Scan for the cell matching the given text and deliver its (x, y) coordinate at center. 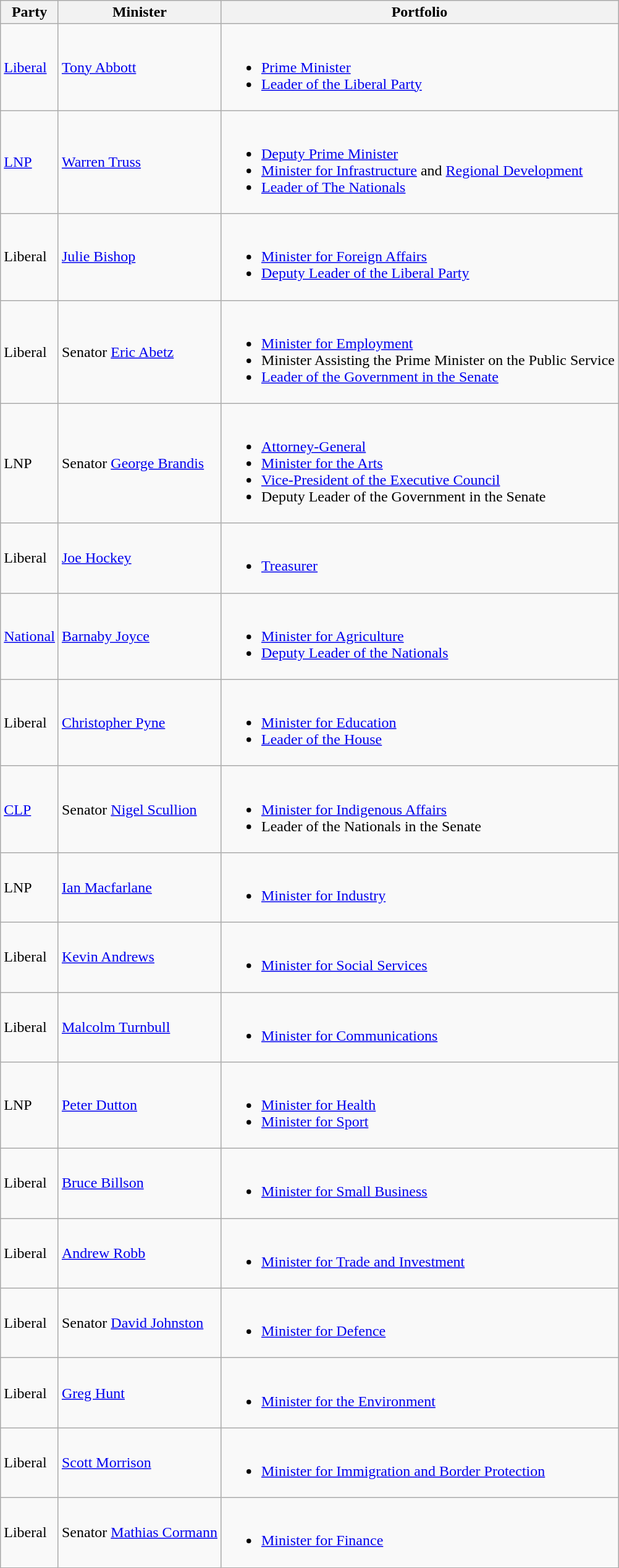
Deputy Prime MinisterMinister for Infrastructure and Regional DevelopmentLeader of The Nationals (419, 162)
Minister for Defence (419, 1323)
Minister for Foreign AffairsDeputy Leader of the Liberal Party (419, 257)
Minister for HealthMinister for Sport (419, 1105)
Minister for Communications (419, 1026)
Senator Nigel Scullion (140, 809)
Barnaby Joyce (140, 636)
Greg Hunt (140, 1393)
Prime MinisterLeader of the Liberal Party (419, 67)
National (30, 636)
Peter Dutton (140, 1105)
Senator Mathias Cormann (140, 1533)
CLP (30, 809)
Treasurer (419, 558)
Joe Hockey (140, 558)
Portfolio (419, 12)
Minister for the Environment (419, 1393)
Minister (140, 12)
Christopher Pyne (140, 723)
Andrew Robb (140, 1254)
Minister for Trade and Investment (419, 1254)
Julie Bishop (140, 257)
Party (30, 12)
Minister for EmploymentMinister Assisting the Prime Minister on the Public ServiceLeader of the Government in the Senate (419, 352)
Bruce Billson (140, 1183)
Senator Eric Abetz (140, 352)
Minister for Social Services (419, 957)
Warren Truss (140, 162)
Senator George Brandis (140, 463)
Minister for Immigration and Border Protection (419, 1462)
Minister for EducationLeader of the House (419, 723)
Ian Macfarlane (140, 887)
Kevin Andrews (140, 957)
Malcolm Turnbull (140, 1026)
Minister for AgricultureDeputy Leader of the Nationals (419, 636)
Scott Morrison (140, 1462)
Minister for Finance (419, 1533)
Minister for Indigenous AffairsLeader of the Nationals in the Senate (419, 809)
Senator David Johnston (140, 1323)
Tony Abbott (140, 67)
Attorney-GeneralMinister for the ArtsVice-President of the Executive CouncilDeputy Leader of the Government in the Senate (419, 463)
Minister for Industry (419, 887)
Minister for Small Business (419, 1183)
